Detect which cell encompasses the target text, then output its (X, Y) center coordinate. 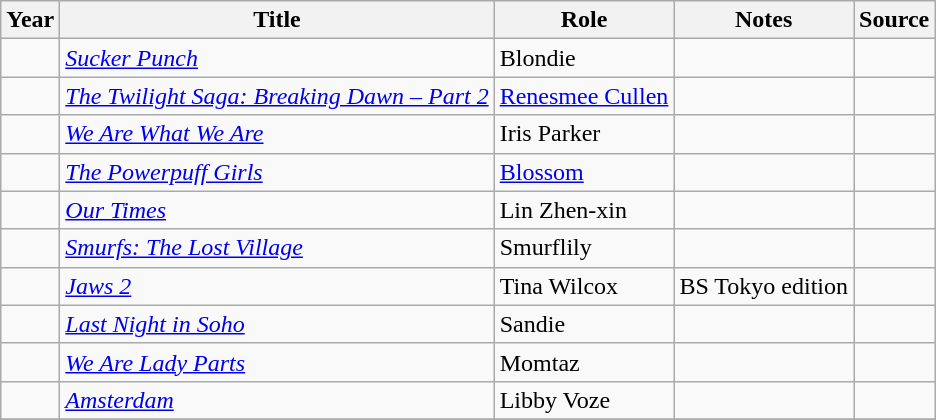
Renesmee Cullen (584, 96)
We Are Lady Parts (277, 362)
Blossom (584, 172)
BS Tokyo edition (764, 286)
Tina Wilcox (584, 286)
We Are What We Are (277, 134)
Lin Zhen-xin (584, 210)
Blondie (584, 58)
Our Times (277, 210)
Source (894, 20)
Sucker Punch (277, 58)
Jaws 2 (277, 286)
Libby Voze (584, 400)
Role (584, 20)
Momtaz (584, 362)
Year (30, 20)
Smurfs: The Lost Village (277, 248)
Smurflily (584, 248)
Last Night in Soho (277, 324)
The Twilight Saga: Breaking Dawn – Part 2 (277, 96)
The Powerpuff Girls (277, 172)
Iris Parker (584, 134)
Notes (764, 20)
Amsterdam (277, 400)
Sandie (584, 324)
Title (277, 20)
